Extract the (X, Y) coordinate from the center of the cell holding the provided text.  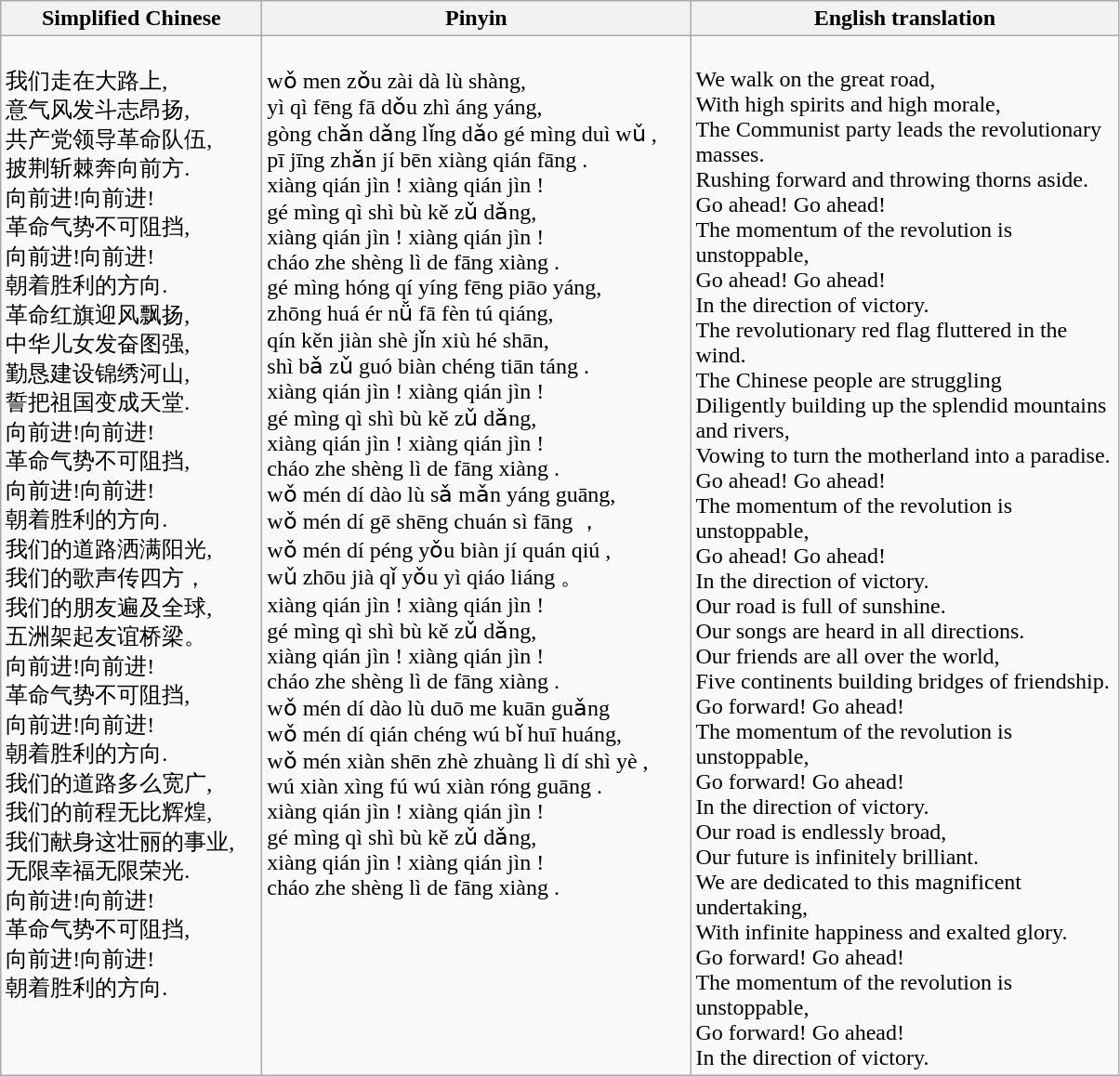
English translation (905, 19)
Pinyin (476, 19)
Simplified Chinese (132, 19)
